Locate the cell with the specified text and output its (X, Y) center coordinate. 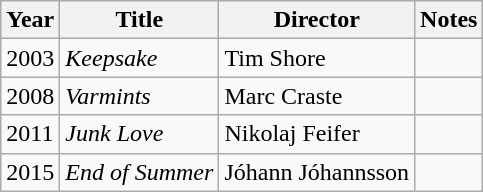
Jóhann Jóhannsson (317, 172)
Nikolaj Feifer (317, 134)
Year (30, 20)
Director (317, 20)
Junk Love (140, 134)
2015 (30, 172)
2011 (30, 134)
Notes (449, 20)
2003 (30, 58)
End of Summer (140, 172)
Title (140, 20)
2008 (30, 96)
Marc Craste (317, 96)
Varmints (140, 96)
Tim Shore (317, 58)
Keepsake (140, 58)
